For the text-containing cell, return its midpoint in [x, y] coordinate format. 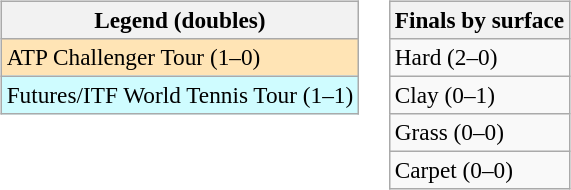
Hard (2–0) [479, 57]
Futures/ITF World Tennis Tour (1–1) [180, 95]
Carpet (0–0) [479, 171]
ATP Challenger Tour (1–0) [180, 57]
Legend (doubles) [180, 20]
Finals by surface [479, 20]
Grass (0–0) [479, 133]
Clay (0–1) [479, 95]
